Output the [X, Y] coordinate of the center of the cell containing the given text.  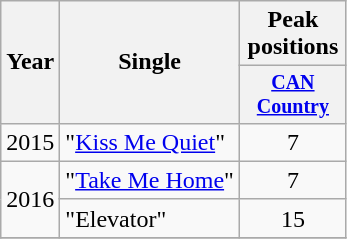
15 [292, 218]
Year [30, 62]
CAN Country [292, 94]
"Kiss Me Quiet" [150, 142]
Peak positions [292, 34]
"Elevator" [150, 218]
Single [150, 62]
"Take Me Home" [150, 180]
2015 [30, 142]
2016 [30, 199]
